Detect which cell encompasses the target text, then output its (x, y) center coordinate. 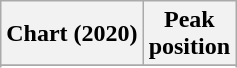
Peakposition (189, 34)
Chart (2020) (72, 34)
